From the cell containing the given text, extract its center point as (X, Y) coordinate. 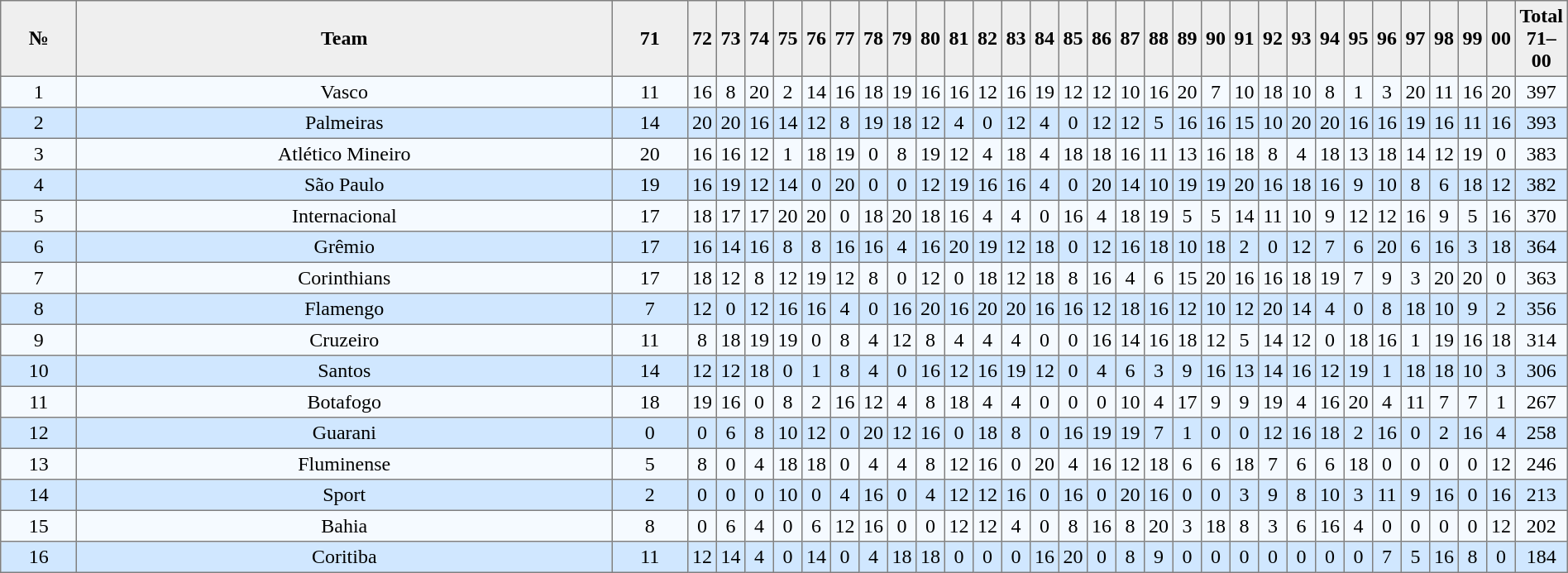
95 (1358, 39)
397 (1542, 92)
267 (1542, 402)
202 (1542, 526)
Santos (344, 371)
Flamengo (344, 309)
São Paulo (344, 185)
84 (1045, 39)
Corinthians (344, 278)
382 (1542, 185)
91 (1244, 39)
Fluminense (344, 464)
Atlético Mineiro (344, 154)
89 (1187, 39)
94 (1330, 39)
Bahia (344, 526)
80 (930, 39)
Guarani (344, 433)
370 (1542, 216)
383 (1542, 154)
№ (39, 39)
363 (1542, 278)
75 (787, 39)
364 (1542, 247)
74 (759, 39)
83 (1016, 39)
306 (1542, 371)
81 (958, 39)
77 (844, 39)
92 (1273, 39)
88 (1159, 39)
86 (1102, 39)
184 (1542, 557)
73 (730, 39)
246 (1542, 464)
Internacional (344, 216)
356 (1542, 309)
71 (650, 39)
00 (1501, 39)
Coritiba (344, 557)
Team (344, 39)
90 (1216, 39)
82 (987, 39)
Botafogo (344, 402)
393 (1542, 123)
98 (1444, 39)
93 (1301, 39)
258 (1542, 433)
72 (702, 39)
97 (1415, 39)
76 (816, 39)
Vasco (344, 92)
Grêmio (344, 247)
99 (1472, 39)
Palmeiras (344, 123)
78 (873, 39)
96 (1387, 39)
85 (1073, 39)
314 (1542, 340)
Total 71–00 (1542, 39)
213 (1542, 495)
87 (1130, 39)
Cruzeiro (344, 340)
Sport (344, 495)
79 (901, 39)
